Return [x, y] of the center of cell containing provided text 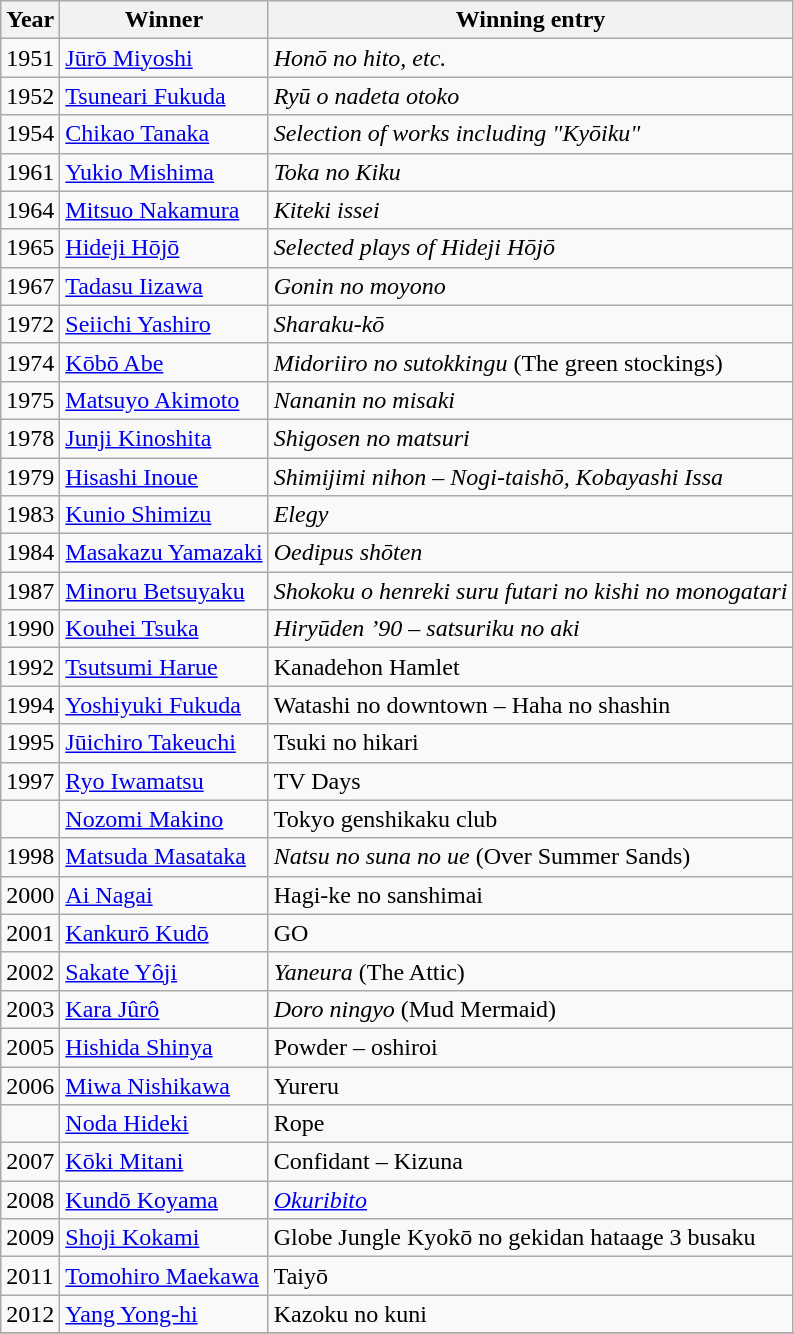
1967 [30, 286]
Shoji Kokami [164, 1238]
Ai Nagai [164, 895]
2000 [30, 895]
Nozomi Makino [164, 819]
Rope [530, 1124]
Kanadehon Hamlet [530, 667]
1978 [30, 438]
Kundō Koyama [164, 1200]
Natsu no suna no ue (Over Summer Sands) [530, 857]
1974 [30, 362]
Year [30, 20]
Elegy [530, 515]
2012 [30, 1314]
Jūrō Miyoshi [164, 58]
Tomohiro Maekawa [164, 1276]
Ryo Iwamatsu [164, 781]
1975 [30, 400]
1997 [30, 781]
Kara Jûrô [164, 1009]
Minoru Betsuyaku [164, 591]
2007 [30, 1162]
Hideji Hōjō [164, 248]
2003 [30, 1009]
Kazoku no kuni [530, 1314]
Kankurō Kudō [164, 933]
Hisashi Inoue [164, 477]
Matsuyo Akimoto [164, 400]
2001 [30, 933]
Sharaku-kō [530, 324]
1954 [30, 134]
Hishida Shinya [164, 1047]
Confidant – Kizuna [530, 1162]
Yureru [530, 1085]
2009 [30, 1238]
Kōbō Abe [164, 362]
Miwa Nishikawa [164, 1085]
Kouhei Tsuka [164, 629]
Globe Jungle Kyokō no gekidan hataage 3 busaku [530, 1238]
Tsuki no hikari [530, 743]
1951 [30, 58]
Tsutsumi Harue [164, 667]
1995 [30, 743]
Yukio Mishima [164, 172]
1979 [30, 477]
2011 [30, 1276]
Oedipus shōten [530, 553]
GO [530, 933]
Hagi-ke no sanshimai [530, 895]
Winning entry [530, 20]
1984 [30, 553]
Doro ningyo (Mud Mermaid) [530, 1009]
1994 [30, 705]
Kunio Shimizu [164, 515]
Masakazu Yamazaki [164, 553]
2002 [30, 971]
1998 [30, 857]
Selection of works including "Kyōiku" [530, 134]
Shimijimi nihon – Nogi-taishō, Kobayashi Issa [530, 477]
Powder – oshiroi [530, 1047]
2005 [30, 1047]
Sakate Yôji [164, 971]
1964 [30, 210]
Yang Yong-hi [164, 1314]
Mitsuo Nakamura [164, 210]
Midoriiro no sutokkingu (The green stockings) [530, 362]
Seiichi Yashiro [164, 324]
Noda Hideki [164, 1124]
Ryū o nadeta otoko [530, 96]
Selected plays of Hideji Hōjō [530, 248]
Winner [164, 20]
Tadasu Iizawa [164, 286]
1952 [30, 96]
Taiyō [530, 1276]
Matsuda Masataka [164, 857]
Chikao Tanaka [164, 134]
Nananin no misaki [530, 400]
Jūichiro Takeuchi [164, 743]
Tokyo genshikaku club [530, 819]
1992 [30, 667]
Gonin no moyono [530, 286]
2008 [30, 1200]
Junji Kinoshita [164, 438]
1972 [30, 324]
Okuribito [530, 1200]
Shokoku o henreki suru futari no kishi no monogatari [530, 591]
Honō no hito, etc. [530, 58]
Kiteki issei [530, 210]
Yoshiyuki Fukuda [164, 705]
1961 [30, 172]
Hiryūden ’90 – satsuriku no aki [530, 629]
1983 [30, 515]
TV Days [530, 781]
Shigosen no matsuri [530, 438]
Tsuneari Fukuda [164, 96]
2006 [30, 1085]
1965 [30, 248]
1987 [30, 591]
Yaneura (The Attic) [530, 971]
Kōki Mitani [164, 1162]
Watashi no downtown – Haha no shashin [530, 705]
Toka no Kiku [530, 172]
1990 [30, 629]
